Find where the given text appears and provide that cell's center as [x, y] coordinate. 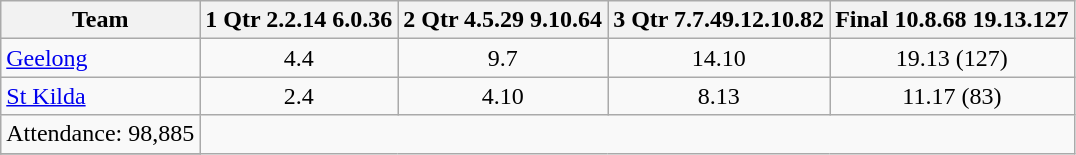
8.13 [719, 96]
1 Qtr 2.2.14 6.0.36 [299, 20]
2.4 [299, 96]
St Kilda [100, 96]
Team [100, 20]
4.4 [299, 58]
Final 10.8.68 19.13.127 [952, 20]
14.10 [719, 58]
Geelong [100, 58]
19.13 (127) [952, 58]
Attendance: 98,885 [100, 134]
3 Qtr 7.7.49.12.10.82 [719, 20]
2 Qtr 4.5.29 9.10.64 [503, 20]
11.17 (83) [952, 96]
4.10 [503, 96]
9.7 [503, 58]
